Return the (x, y) coordinate for the center point of the cell that contains the specified text.  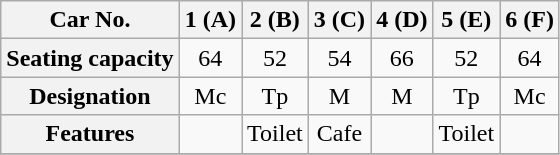
5 (E) (466, 20)
1 (A) (210, 20)
Designation (90, 96)
6 (F) (530, 20)
66 (402, 58)
Features (90, 134)
54 (339, 58)
Seating capacity (90, 58)
2 (B) (276, 20)
Car No. (90, 20)
3 (C) (339, 20)
Cafe (339, 134)
4 (D) (402, 20)
